Find where the given text appears and provide that cell's center as [x, y] coordinate. 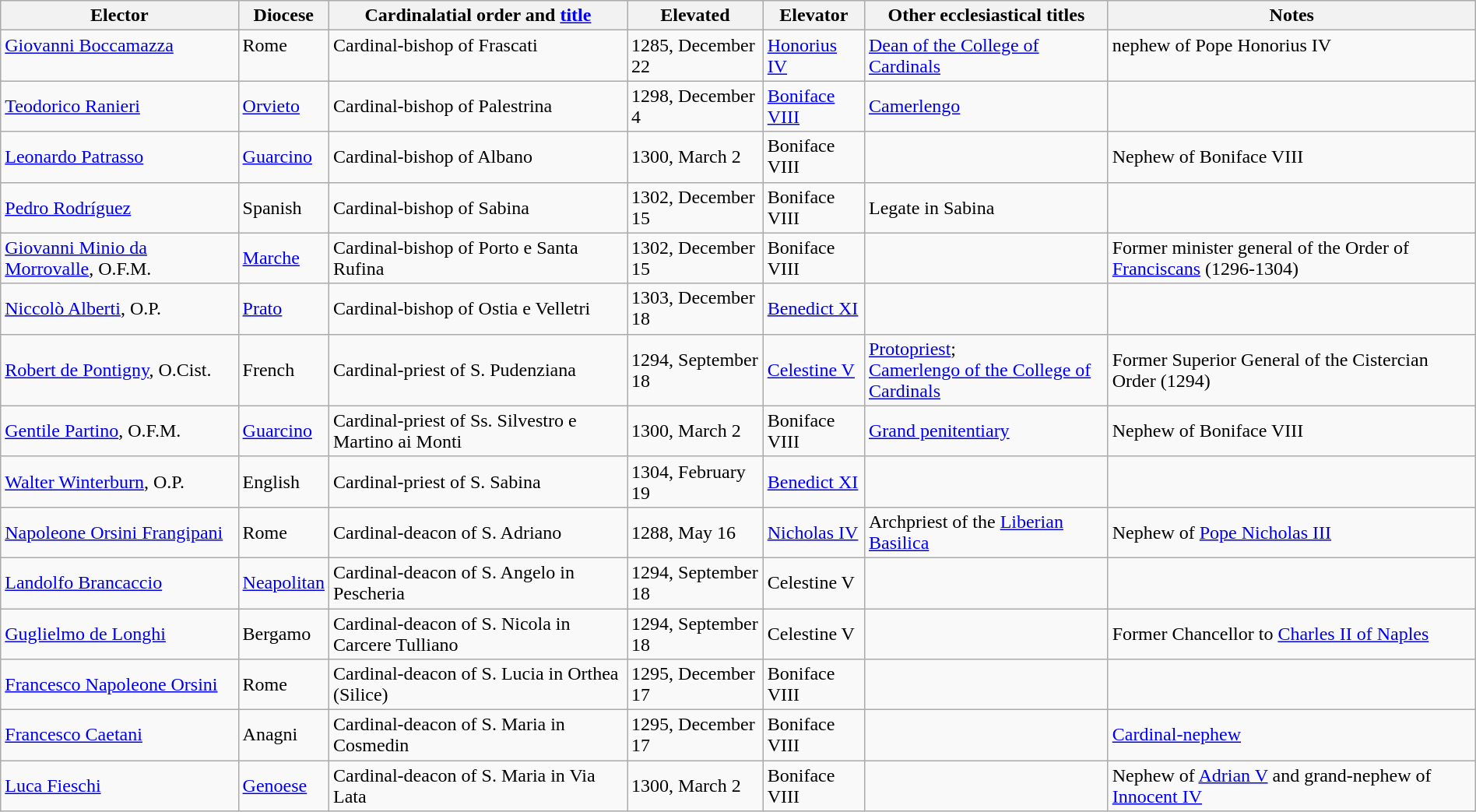
Cardinal-nephew [1291, 735]
1303, December 18 [696, 308]
Cardinal-deacon of S. Maria in Via Lata [478, 786]
Cardinal-bishop of Albano [478, 157]
1298, December 4 [696, 106]
Nephew of Pope Nicholas III [1291, 533]
Cardinal-bishop of Ostia e Velletri [478, 308]
Walter Winterburn, O.P. [120, 481]
Francesco Caetani [120, 735]
Napoleone Orsini Frangipani [120, 533]
Guglielmo de Longhi [120, 634]
Marche [283, 258]
1304, February 19 [696, 481]
Cardinal-deacon of S. Angelo in Pescheria [478, 582]
Teodorico Ranieri [120, 106]
Nicholas IV [814, 533]
Cardinal-deacon of S. Nicola in Carcere Tulliano [478, 634]
Cardinal-bishop of Frascati [478, 56]
Luca Fieschi [120, 786]
Niccolò Alberti, O.P. [120, 308]
Leonardo Patrasso [120, 157]
Giovanni Boccamazza [120, 56]
Spanish [283, 207]
French [283, 370]
Francesco Napoleone Orsini [120, 685]
Gentile Partino, O.F.M. [120, 431]
1288, May 16 [696, 533]
Protopriest; Camerlengo of the College of Cardinals [986, 370]
Cardinal-priest of S. Pudenziana [478, 370]
1285, December 22 [696, 56]
Cardinal-deacon of S. Adriano [478, 533]
Cardinal-bishop of Porto e Santa Rufina [478, 258]
Archpriest of the Liberian Basilica [986, 533]
Dean of the College of Cardinals [986, 56]
Cardinal-deacon of S. Maria in Cosmedin [478, 735]
Elevator [814, 16]
Bergamo [283, 634]
Nephew of Adrian V and grand-nephew of Innocent IV [1291, 786]
Pedro Rodríguez [120, 207]
Landolfo Brancaccio [120, 582]
Cardinal-priest of Ss. Silvestro e Martino ai Monti [478, 431]
nephew of Pope Honorius IV [1291, 56]
Honorius IV [814, 56]
Notes [1291, 16]
Giovanni Minio da Morrovalle, O.F.M. [120, 258]
Elector [120, 16]
Cardinalatial order and title [478, 16]
Genoese [283, 786]
Cardinal-deacon of S. Lucia in Orthea (Silice) [478, 685]
Neapolitan [283, 582]
Legate in Sabina [986, 207]
English [283, 481]
Elevated [696, 16]
Cardinal-bishop of Sabina [478, 207]
Cardinal-bishop of Palestrina [478, 106]
Former Chancellor to Charles II of Naples [1291, 634]
Robert de Pontigny, O.Cist. [120, 370]
Cardinal-priest of S. Sabina [478, 481]
Other ecclesiastical titles [986, 16]
Former Superior General of the Cistercian Order (1294) [1291, 370]
Prato [283, 308]
Orvieto [283, 106]
Camerlengo [986, 106]
Anagni [283, 735]
Diocese [283, 16]
Former minister general of the Order of Franciscans (1296-1304) [1291, 258]
Grand penitentiary [986, 431]
